Extract the [X, Y] coordinate from the center of the cell holding the provided text.  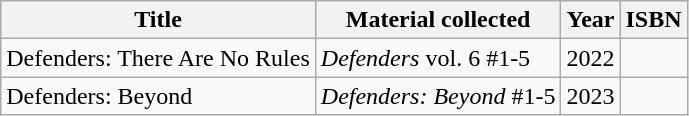
Material collected [438, 20]
Defenders: There Are No Rules [158, 58]
2023 [590, 96]
Defenders: Beyond #1-5 [438, 96]
Defenders: Beyond [158, 96]
Year [590, 20]
2022 [590, 58]
Defenders vol. 6 #1-5 [438, 58]
Title [158, 20]
ISBN [654, 20]
